Pinpoint the cell where the given text exists, returning its [x, y] midpoint coordinate. 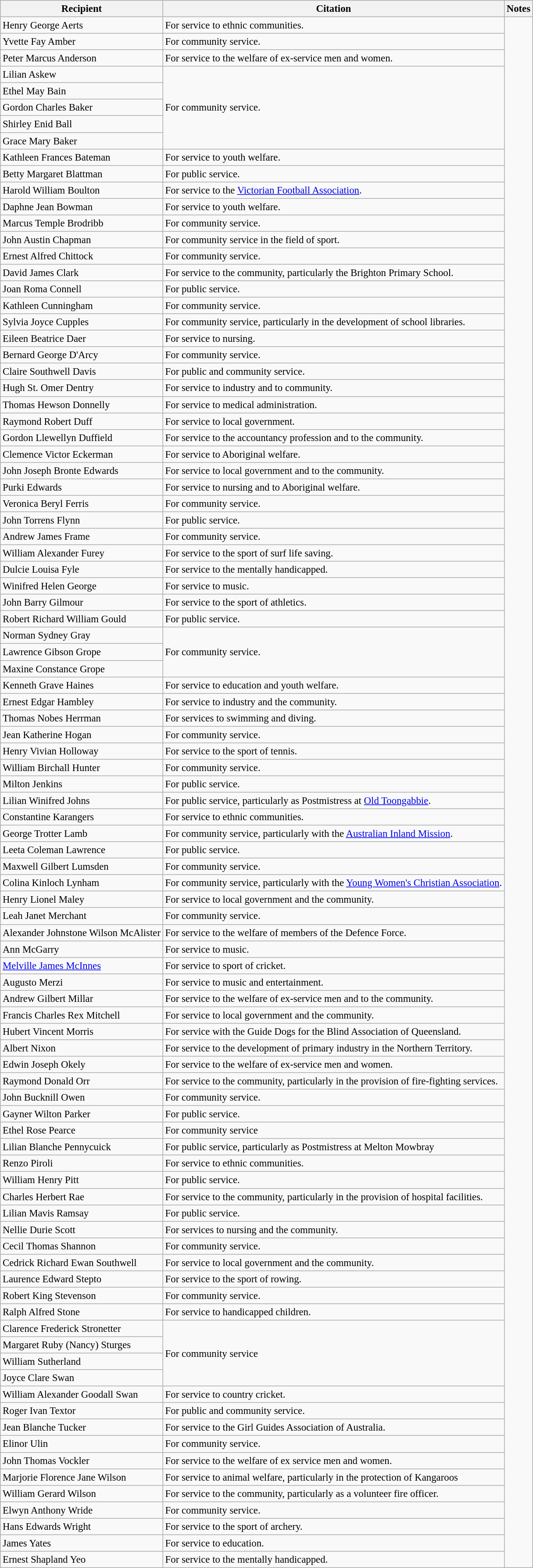
Eileen Beatrice Daer [82, 339]
John Bucknill Owen [82, 1098]
Betty Margaret Blattman [82, 174]
For service to the welfare of ex-service men and to the community. [333, 999]
Augusto Merzi [82, 982]
Edwin Joseph Okely [82, 1065]
Gayner Wilton Parker [82, 1114]
For service to the community, particularly as a volunteer fire officer. [333, 1493]
Andrew Gilbert Millar [82, 999]
Elinor Ulin [82, 1444]
Maxine Constance Grope [82, 669]
Ann McGarry [82, 949]
Raymond Donald Orr [82, 1081]
John Austin Chapman [82, 240]
Margaret Ruby (Nancy) Sturges [82, 1345]
For service to the welfare of members of the Defence Force. [333, 933]
For service to handicapped children. [333, 1312]
Leah Janet Merchant [82, 916]
Cedrick Richard Ewan Southwell [82, 1263]
Henry Vivian Holloway [82, 751]
Lilian Winifred Johns [82, 800]
William Sutherland [82, 1362]
Colina Kinloch Lynham [82, 883]
Cecil Thomas Shannon [82, 1246]
For service to the welfare of ex service men and women. [333, 1460]
For service to the sport of tennis. [333, 751]
For community service, particularly with the Australian Inland Mission. [333, 834]
Thomas Nobes Herrman [82, 718]
Claire Southwell Davis [82, 372]
David James Clark [82, 273]
Gordon Llewellyn Duffield [82, 438]
Joan Roma Connell [82, 289]
John Thomas Vockler [82, 1460]
For service to the sport of archery. [333, 1527]
Kathleen Cunningham [82, 306]
Ernest Edgar Hambley [82, 702]
Gordon Charles Baker [82, 108]
Marjorie Florence Jane Wilson [82, 1477]
For service to the sport of athletics. [333, 603]
Winifred Helen George [82, 586]
William Alexander Goodall Swan [82, 1395]
Roger Ivan Textor [82, 1411]
For service to country cricket. [333, 1395]
Ethel Rose Pearce [82, 1130]
Bernard George D'Arcy [82, 355]
For service to education. [333, 1543]
Andrew James Frame [82, 537]
For public service, particularly as Postmistress at Melton Mowbray [333, 1147]
Henry George Aerts [82, 25]
For service to nursing and to Aboriginal welfare. [333, 487]
For service to medical administration. [333, 405]
Ernest Alfred Chittock [82, 256]
Jean Katherine Hogan [82, 735]
Laurence Edward Stepto [82, 1279]
Francis Charles Rex Mitchell [82, 1015]
Norman Sydney Gray [82, 636]
George Trotter Lamb [82, 834]
For services to swimming and diving. [333, 718]
Hugh St. Omer Dentry [82, 388]
William Birchall Hunter [82, 768]
Thomas Hewson Donnelly [82, 405]
Raymond Robert Duff [82, 421]
Veronica Beryl Ferris [82, 504]
Kenneth Grave Haines [82, 685]
For service to Aboriginal welfare. [333, 454]
For service with the Guide Dogs for the Blind Association of Queensland. [333, 1032]
Nellie Durie Scott [82, 1230]
William Henry Pitt [82, 1180]
Alexander Johnstone Wilson McAlister [82, 933]
Elwyn Anthony Wride [82, 1510]
Ethel May Bain [82, 91]
For service to industry and to community. [333, 388]
For service to the development of primary industry in the Northern Territory. [333, 1048]
For community service in the field of sport. [333, 240]
For service to education and youth welfare. [333, 685]
Hubert Vincent Morris [82, 1032]
Ralph Alfred Stone [82, 1312]
Citation [333, 9]
For service to local government. [333, 421]
For service to the sport of surf life saving. [333, 553]
For community service, particularly in the development of school libraries. [333, 322]
For public service, particularly as Postmistress at Old Toongabbie. [333, 800]
Henry Lionel Maley [82, 900]
Sylvia Joyce Cupples [82, 322]
Kathleen Frances Bateman [82, 157]
John Torrens Flynn [82, 520]
Constantine Karangers [82, 817]
Yvette Fay Amber [82, 42]
For service to the community, particularly in the provision of fire-fighting services. [333, 1081]
Clarence Frederick Stronetter [82, 1328]
For service to local government and to the community. [333, 471]
Peter Marcus Anderson [82, 58]
For service to music and entertainment. [333, 982]
For service to the Victorian Football Association. [333, 190]
Daphne Jean Bowman [82, 207]
Lilian Askew [82, 75]
Lilian Blanche Pennycuick [82, 1147]
John Barry Gilmour [82, 603]
Dulcie Louisa Fyle [82, 570]
Charles Herbert Rae [82, 1197]
Lilian Mavis Ramsay [82, 1213]
Leeta Coleman Lawrence [82, 850]
For service to nursing. [333, 339]
For community service, particularly with the Young Women's Christian Association. [333, 883]
Milton Jenkins [82, 784]
Notes [519, 9]
Melville James McInnes [82, 965]
William Gerard Wilson [82, 1493]
Joyce Clare Swan [82, 1378]
For service to sport of cricket. [333, 965]
For service to the community, particularly the Brighton Primary School. [333, 273]
For services to nursing and the community. [333, 1230]
For service to the Girl Guides Association of Australia. [333, 1428]
Recipient [82, 9]
Jean Blanche Tucker [82, 1428]
Lawrence Gibson Grope [82, 652]
For service to industry and the community. [333, 702]
William Alexander Furey [82, 553]
Purki Edwards [82, 487]
James Yates [82, 1543]
Maxwell Gilbert Lumsden [82, 867]
Albert Nixon [82, 1048]
Shirley Enid Ball [82, 124]
Clemence Victor Eckerman [82, 454]
For service to the accountancy profession and to the community. [333, 438]
For service to the community, particularly in the provision of hospital facilities. [333, 1197]
Robert Richard William Gould [82, 619]
John Joseph Bronte Edwards [82, 471]
Marcus Temple Brodribb [82, 223]
Hans Edwards Wright [82, 1527]
For service to the sport of rowing. [333, 1279]
Grace Mary Baker [82, 141]
Ernest Shapland Yeo [82, 1560]
Harold William Boulton [82, 190]
For service to animal welfare, particularly in the protection of Kangaroos [333, 1477]
Robert King Stevenson [82, 1295]
Renzo Piroli [82, 1163]
